Determine the (X, Y) coordinate at the center of the cell enclosing the given text.  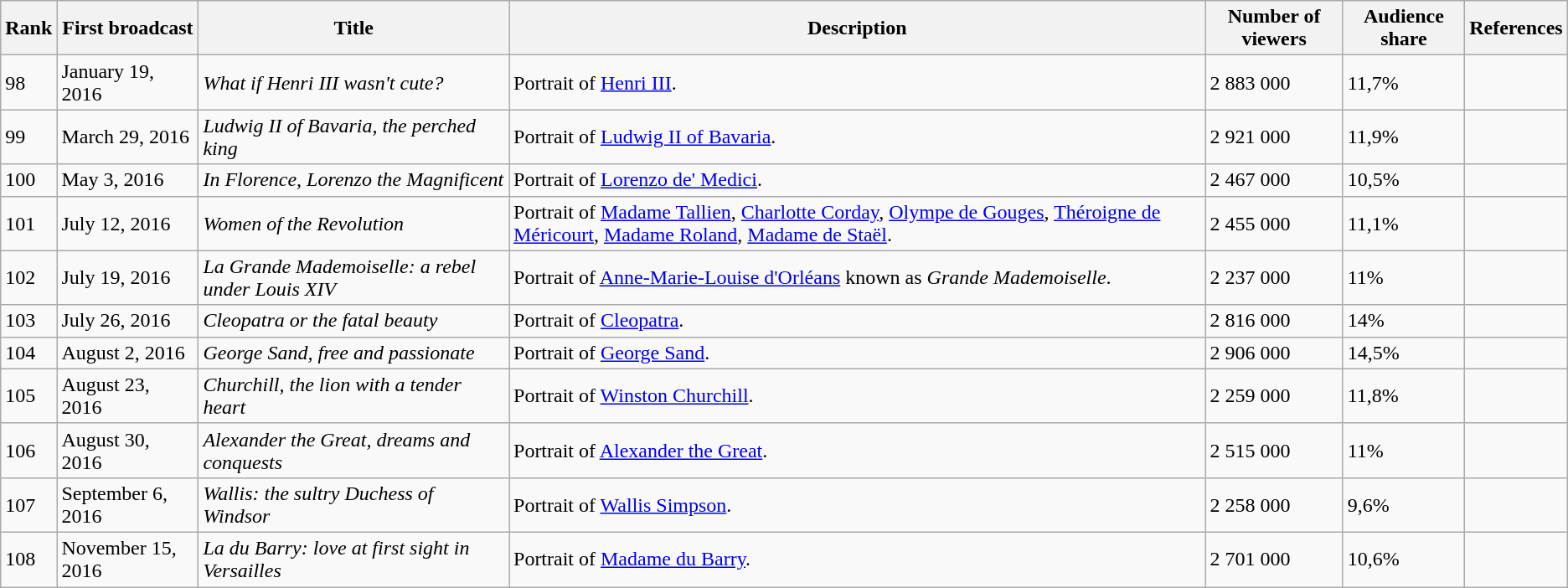
99 (28, 137)
2 816 000 (1274, 321)
July 26, 2016 (127, 321)
Cleopatra or the fatal beauty (353, 321)
105 (28, 395)
May 3, 2016 (127, 180)
Rank (28, 28)
2 906 000 (1274, 353)
Portrait of Madame Tallien, Charlotte Corday, Olympe de Gouges, Théroigne de Méricourt, Madame Roland, Madame de Staël. (858, 223)
Portrait of George Sand. (858, 353)
September 6, 2016 (127, 504)
11,7% (1404, 82)
Portrait of Madame du Barry. (858, 560)
11,1% (1404, 223)
Audience share (1404, 28)
Portrait of Lorenzo de' Medici. (858, 180)
Churchill, the lion with a tender heart (353, 395)
August 23, 2016 (127, 395)
Portrait of Henri III. (858, 82)
Alexander the Great, dreams and conquests (353, 451)
Number of viewers (1274, 28)
2 455 000 (1274, 223)
2 701 000 (1274, 560)
Portrait of Alexander the Great. (858, 451)
102 (28, 278)
9,6% (1404, 504)
Portrait of Winston Churchill. (858, 395)
August 2, 2016 (127, 353)
Portrait of Cleopatra. (858, 321)
November 15, 2016 (127, 560)
Ludwig II of Bavaria, the perched king (353, 137)
July 12, 2016 (127, 223)
Women of the Revolution (353, 223)
2 467 000 (1274, 180)
January 19, 2016 (127, 82)
100 (28, 180)
2 883 000 (1274, 82)
March 29, 2016 (127, 137)
Wallis: the sultry Duchess of Windsor (353, 504)
14,5% (1404, 353)
11,8% (1404, 395)
10,6% (1404, 560)
Portrait of Anne-Marie-Louise d'Orléans known as Grande Mademoiselle. (858, 278)
108 (28, 560)
2 258 000 (1274, 504)
2 921 000 (1274, 137)
101 (28, 223)
What if Henri III wasn't cute? (353, 82)
August 30, 2016 (127, 451)
References (1516, 28)
11,9% (1404, 137)
Portrait of Wallis Simpson. (858, 504)
2 259 000 (1274, 395)
Title (353, 28)
George Sand, free and passionate (353, 353)
2 237 000 (1274, 278)
First broadcast (127, 28)
107 (28, 504)
July 19, 2016 (127, 278)
103 (28, 321)
La Grande Mademoiselle: a rebel under Louis XIV (353, 278)
Portrait of Ludwig II of Bavaria. (858, 137)
10,5% (1404, 180)
104 (28, 353)
98 (28, 82)
La du Barry: love at first sight in Versailles (353, 560)
2 515 000 (1274, 451)
106 (28, 451)
Description (858, 28)
14% (1404, 321)
In Florence, Lorenzo the Magnificent (353, 180)
